Find where the given text appears and provide that cell's center as [X, Y] coordinate. 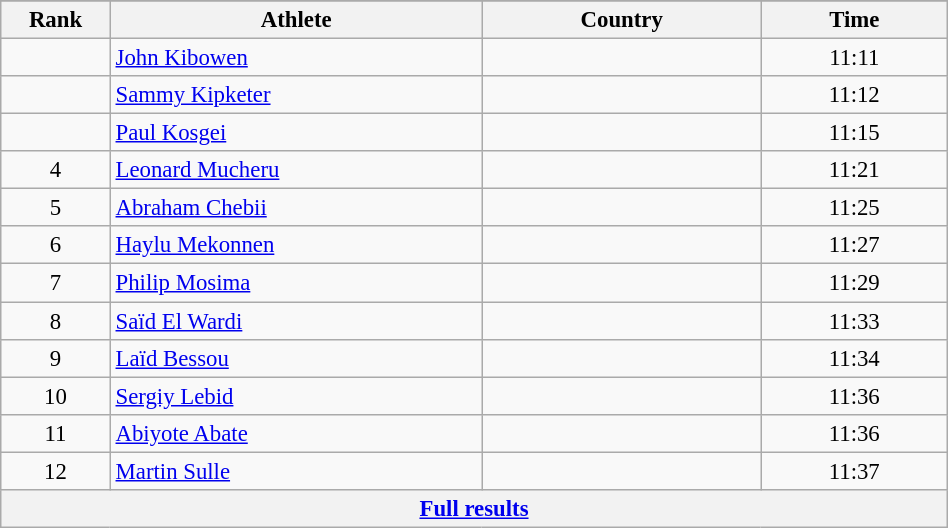
11:12 [854, 95]
John Kibowen [296, 58]
11:33 [854, 321]
Full results [474, 509]
11:37 [854, 471]
Time [854, 20]
Sergiy Lebid [296, 396]
11 [56, 433]
Leonard Mucheru [296, 170]
8 [56, 321]
Abiyote Abate [296, 433]
11:25 [854, 208]
Athlete [296, 20]
11:27 [854, 245]
Saïd El Wardi [296, 321]
7 [56, 283]
Rank [56, 20]
Country [622, 20]
11:21 [854, 170]
Philip Mosima [296, 283]
Laïd Bessou [296, 358]
11:34 [854, 358]
5 [56, 208]
9 [56, 358]
6 [56, 245]
Sammy Kipketer [296, 95]
Martin Sulle [296, 471]
Paul Kosgei [296, 133]
11:15 [854, 133]
11:29 [854, 283]
Abraham Chebii [296, 208]
Haylu Mekonnen [296, 245]
11:11 [854, 58]
4 [56, 170]
12 [56, 471]
10 [56, 396]
